Scan for the cell matching the given text and deliver its [x, y] coordinate at center. 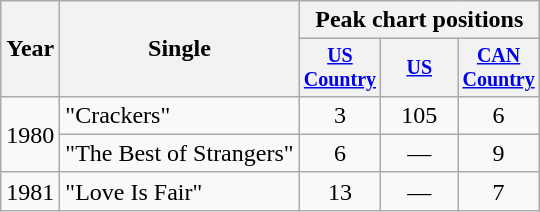
"Crackers" [180, 115]
3 [340, 115]
Peak chart positions [419, 20]
105 [420, 115]
CAN Country [499, 68]
Year [30, 49]
9 [499, 153]
Single [180, 49]
"Love Is Fair" [180, 191]
13 [340, 191]
"The Best of Strangers" [180, 153]
7 [499, 191]
1981 [30, 191]
US [420, 68]
1980 [30, 134]
US Country [340, 68]
